Return [x, y] of the center of cell containing provided text 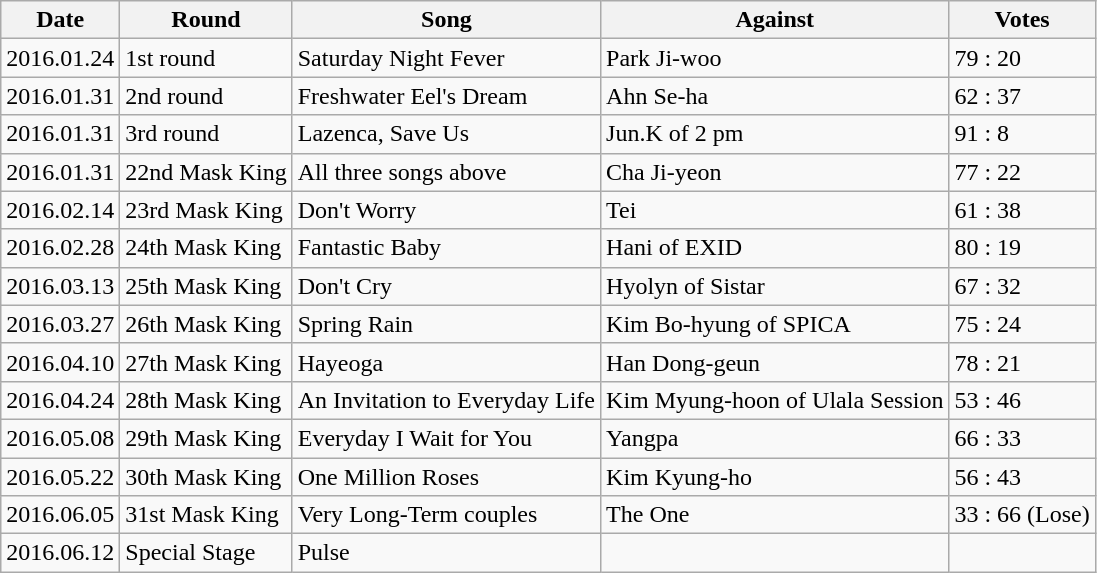
3rd round [206, 134]
2016.02.28 [60, 248]
53 : 46 [1022, 400]
56 : 43 [1022, 477]
One Million Roses [446, 477]
27th Mask King [206, 362]
Spring Rain [446, 324]
2016.06.12 [60, 553]
2016.04.24 [60, 400]
An Invitation to Everyday Life [446, 400]
Cha Ji-yeon [775, 172]
Kim Kyung-ho [775, 477]
Fantastic Baby [446, 248]
26th Mask King [206, 324]
Freshwater Eel's Dream [446, 96]
Kim Bo-hyung of SPICA [775, 324]
61 : 38 [1022, 210]
Don't Cry [446, 286]
2016.05.22 [60, 477]
All three songs above [446, 172]
2016.01.24 [60, 58]
Lazenca, Save Us [446, 134]
Date [60, 20]
78 : 21 [1022, 362]
Pulse [446, 553]
Special Stage [206, 553]
Very Long-Term couples [446, 515]
80 : 19 [1022, 248]
Jun.K of 2 pm [775, 134]
Kim Myung-hoon of Ulala Session [775, 400]
30th Mask King [206, 477]
23rd Mask King [206, 210]
25th Mask King [206, 286]
Hani of EXID [775, 248]
Park Ji-woo [775, 58]
62 : 37 [1022, 96]
2016.03.27 [60, 324]
2016.02.14 [60, 210]
22nd Mask King [206, 172]
Hayeoga [446, 362]
67 : 32 [1022, 286]
24th Mask King [206, 248]
Saturday Night Fever [446, 58]
Yangpa [775, 438]
1st round [206, 58]
79 : 20 [1022, 58]
66 : 33 [1022, 438]
Everyday I Wait for You [446, 438]
Tei [775, 210]
The One [775, 515]
2016.06.05 [60, 515]
33 : 66 (Lose) [1022, 515]
Votes [1022, 20]
Han Dong-geun [775, 362]
29th Mask King [206, 438]
28th Mask King [206, 400]
Don't Worry [446, 210]
2016.03.13 [60, 286]
2016.04.10 [60, 362]
Ahn Se-ha [775, 96]
2nd round [206, 96]
2016.05.08 [60, 438]
31st Mask King [206, 515]
Hyolyn of Sistar [775, 286]
77 : 22 [1022, 172]
Song [446, 20]
75 : 24 [1022, 324]
Round [206, 20]
Against [775, 20]
91 : 8 [1022, 134]
